For the text-containing cell, return its midpoint in (X, Y) coordinate format. 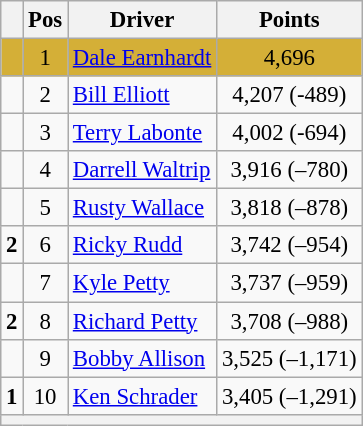
Driver (142, 20)
Dale Earnhardt (142, 58)
3 (46, 133)
Kyle Petty (142, 283)
3,916 (–780) (290, 170)
7 (46, 283)
10 (46, 396)
Pos (46, 20)
3,708 (–988) (290, 321)
6 (46, 245)
4 (46, 170)
3,818 (–878) (290, 208)
4,696 (290, 58)
8 (46, 321)
3,737 (–959) (290, 283)
Darrell Waltrip (142, 170)
Richard Petty (142, 321)
3,742 (–954) (290, 245)
3,405 (–1,291) (290, 396)
3,525 (–1,171) (290, 358)
5 (46, 208)
9 (46, 358)
Ken Schrader (142, 396)
4,207 (-489) (290, 95)
Points (290, 20)
Bill Elliott (142, 95)
Rusty Wallace (142, 208)
Terry Labonte (142, 133)
4,002 (-694) (290, 133)
Bobby Allison (142, 358)
Ricky Rudd (142, 245)
